From the cell containing the given text, extract its center point as (X, Y) coordinate. 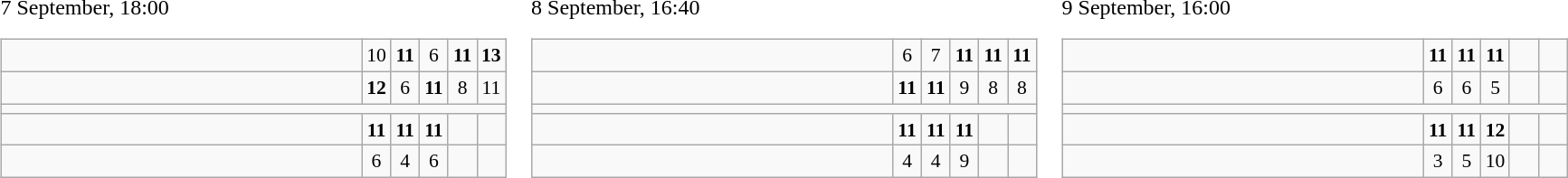
7 (936, 56)
3 (1438, 162)
13 (491, 56)
